For the text-containing cell, return its midpoint in (x, y) coordinate format. 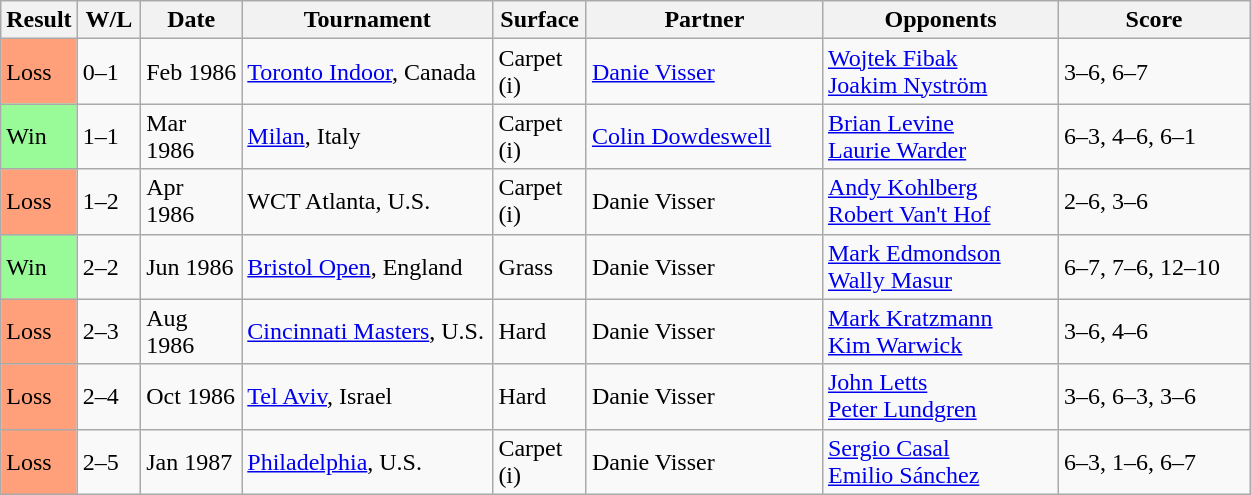
Mark Kratzmann Kim Warwick (940, 332)
Jan 1987 (192, 462)
Aug 1986 (192, 332)
Partner (704, 20)
6–3, 4–6, 6–1 (1154, 136)
2–2 (109, 266)
2–6, 3–6 (1154, 202)
3–6, 6–7 (1154, 72)
Brian Levine Laurie Warder (940, 136)
6–7, 7–6, 12–10 (1154, 266)
Bristol Open, England (368, 266)
2–3 (109, 332)
Apr 1986 (192, 202)
Date (192, 20)
Sergio Casal Emilio Sánchez (940, 462)
Oct 1986 (192, 396)
6–3, 1–6, 6–7 (1154, 462)
2–5 (109, 462)
Tel Aviv, Israel (368, 396)
Wojtek Fibak Joakim Nyström (940, 72)
John Letts Peter Lundgren (940, 396)
Mark Edmondson Wally Masur (940, 266)
Toronto Indoor, Canada (368, 72)
1–1 (109, 136)
Milan, Italy (368, 136)
1–2 (109, 202)
Surface (540, 20)
0–1 (109, 72)
Tournament (368, 20)
Opponents (940, 20)
Mar 1986 (192, 136)
Grass (540, 266)
Result (39, 20)
Colin Dowdeswell (704, 136)
Feb 1986 (192, 72)
Jun 1986 (192, 266)
3–6, 6–3, 3–6 (1154, 396)
Cincinnati Masters, U.S. (368, 332)
Philadelphia, U.S. (368, 462)
Score (1154, 20)
Andy Kohlberg Robert Van't Hof (940, 202)
WCT Atlanta, U.S. (368, 202)
2–4 (109, 396)
W/L (109, 20)
3–6, 4–6 (1154, 332)
